Provide the [x, y] coordinate of the cell's center where the given text is located.  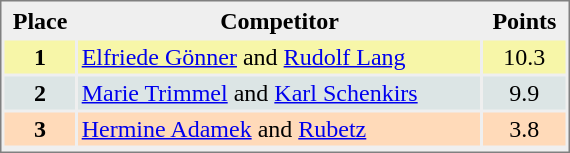
Place [40, 20]
3.8 [524, 128]
Elfriede Gönner and Rudolf Lang [280, 56]
Points [524, 20]
3 [40, 128]
9.9 [524, 92]
Hermine Adamek and Rubetz [280, 128]
Competitor [280, 20]
Marie Trimmel and Karl Schenkirs [280, 92]
10.3 [524, 56]
1 [40, 56]
2 [40, 92]
